Scan for the cell matching the given text and deliver its (x, y) coordinate at center. 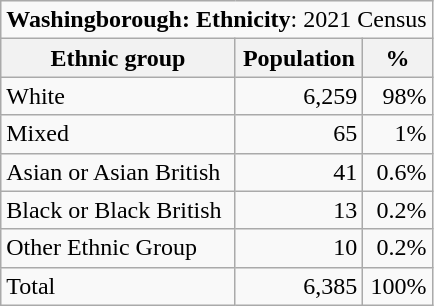
100% (398, 286)
10 (298, 248)
41 (298, 172)
% (398, 58)
Washingborough: Ethnicity: 2021 Census (216, 20)
1% (398, 134)
98% (398, 96)
Population (298, 58)
6,385 (298, 286)
Total (118, 286)
Mixed (118, 134)
White (118, 96)
6,259 (298, 96)
0.6% (398, 172)
13 (298, 210)
Asian or Asian British (118, 172)
Black or Black British (118, 210)
65 (298, 134)
Other Ethnic Group (118, 248)
Ethnic group (118, 58)
